Identify which cell holds the provided text, then report its (X, Y) central coordinate. 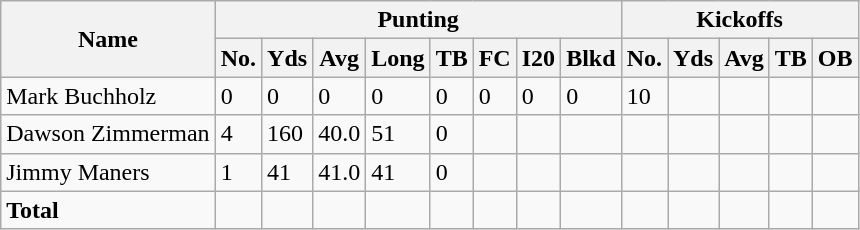
Dawson Zimmerman (108, 134)
10 (644, 96)
Blkd (591, 58)
Punting (418, 20)
Name (108, 39)
FC (494, 58)
51 (398, 134)
40.0 (340, 134)
4 (238, 134)
OB (835, 58)
Mark Buchholz (108, 96)
Total (108, 210)
1 (238, 172)
41.0 (340, 172)
Jimmy Maners (108, 172)
I20 (538, 58)
Kickoffs (740, 20)
160 (288, 134)
Long (398, 58)
